Locate the cell with the specified text and output its (X, Y) center coordinate. 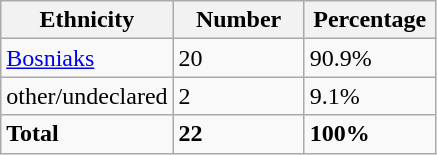
Percentage (370, 20)
9.1% (370, 96)
20 (238, 58)
Total (87, 134)
Bosniaks (87, 58)
Ethnicity (87, 20)
other/undeclared (87, 96)
Number (238, 20)
100% (370, 134)
90.9% (370, 58)
2 (238, 96)
22 (238, 134)
